Locate the cell with the specified text and output its (X, Y) center coordinate. 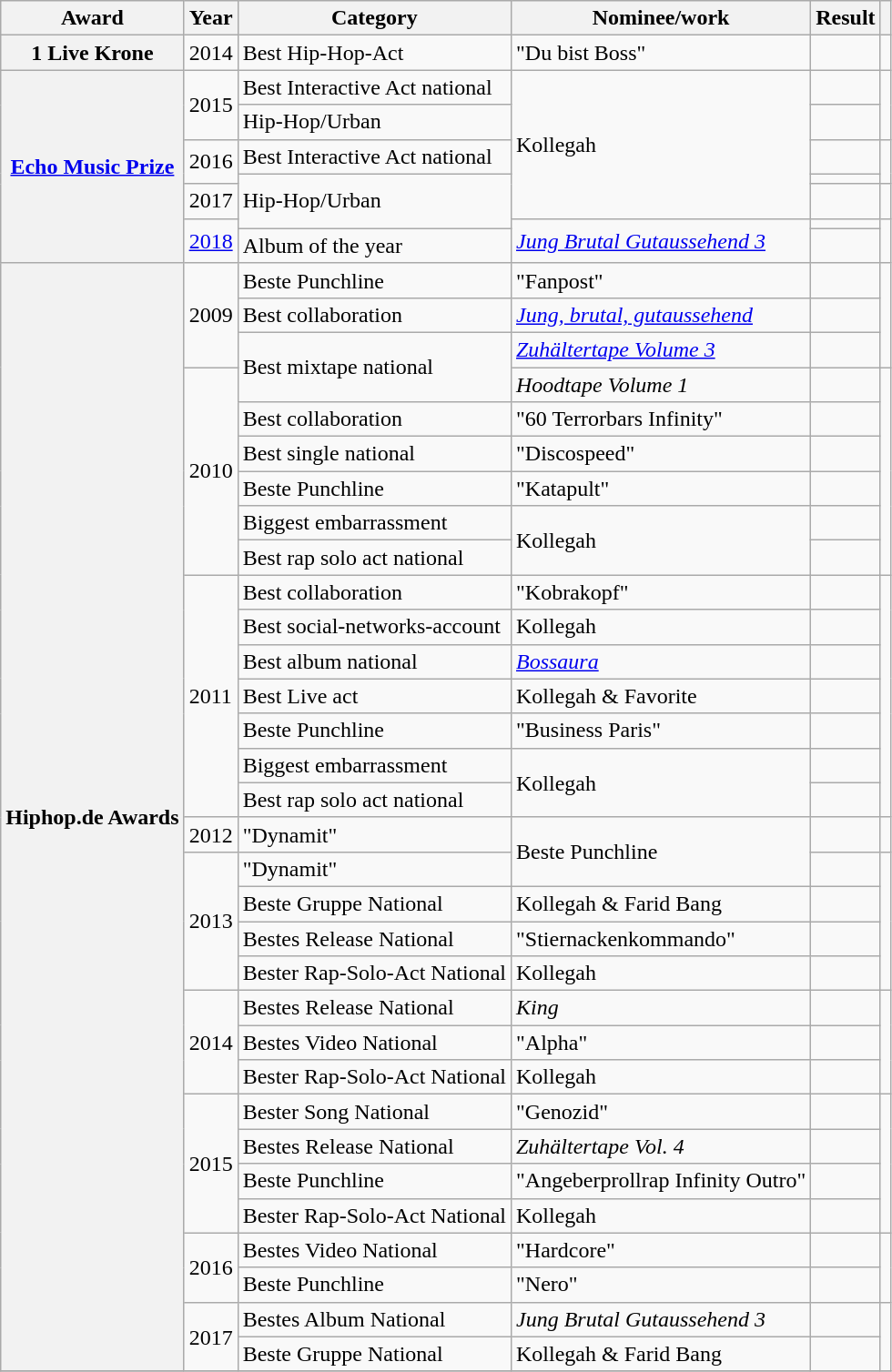
Hoodtape Volume 1 (661, 385)
2009 (211, 315)
"Hardcore" (661, 1250)
"Angeberprollrap Infinity Outro" (661, 1181)
Bestes Album National (374, 1319)
King (661, 1008)
"Katapult" (661, 489)
Best Hip-Hop-Act (374, 53)
Best Live act (374, 696)
Best single national (374, 454)
"Kobrakopf" (661, 592)
Bester Song National (374, 1112)
Best album national (374, 661)
Hiphop.de Awards (93, 817)
"Alpha" (661, 1043)
Result (846, 18)
Zuhältertape Volume 3 (661, 349)
"Genozid" (661, 1112)
Zuhältertape Vol. 4 (661, 1146)
2012 (211, 834)
Best social-networks-account (374, 627)
2018 (211, 240)
"Stiernackenkommando" (661, 938)
2013 (211, 921)
"60 Terrorbars Infinity" (661, 419)
2010 (211, 471)
"Du bist Boss" (661, 53)
Best mixtape national (374, 367)
Nominee/work (661, 18)
"Discospeed" (661, 454)
2011 (211, 696)
Year (211, 18)
Category (374, 18)
"Nero" (661, 1285)
"Business Paris" (661, 731)
Echo Music Prize (93, 166)
Kollegah & Favorite (661, 696)
Award (93, 18)
Bossaura (661, 661)
1 Live Krone (93, 53)
Jung, brutal, gutaussehend (661, 315)
"Fanpost" (661, 280)
Album of the year (374, 246)
